Scan for the cell matching the given text and deliver its (X, Y) coordinate at center. 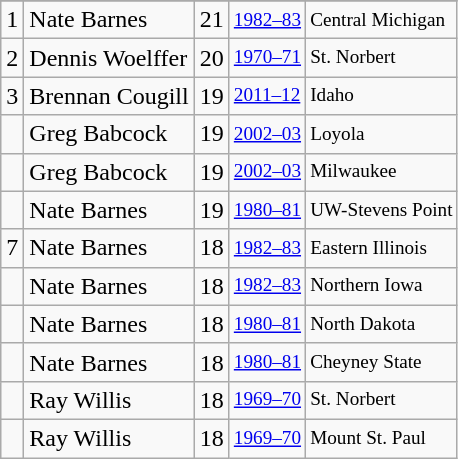
Cheyney State (382, 362)
20 (212, 58)
Idaho (382, 96)
1970–71 (267, 58)
Brennan Cougill (109, 96)
Milwaukee (382, 172)
1 (12, 20)
Loyola (382, 134)
Eastern Illinois (382, 248)
UW-Stevens Point (382, 210)
Dennis Woelffer (109, 58)
21 (212, 20)
3 (12, 96)
Northern Iowa (382, 286)
Central Michigan (382, 20)
2 (12, 58)
Mount St. Paul (382, 438)
2011–12 (267, 96)
7 (12, 248)
North Dakota (382, 324)
